Find where the given text appears and provide that cell's center as (x, y) coordinate. 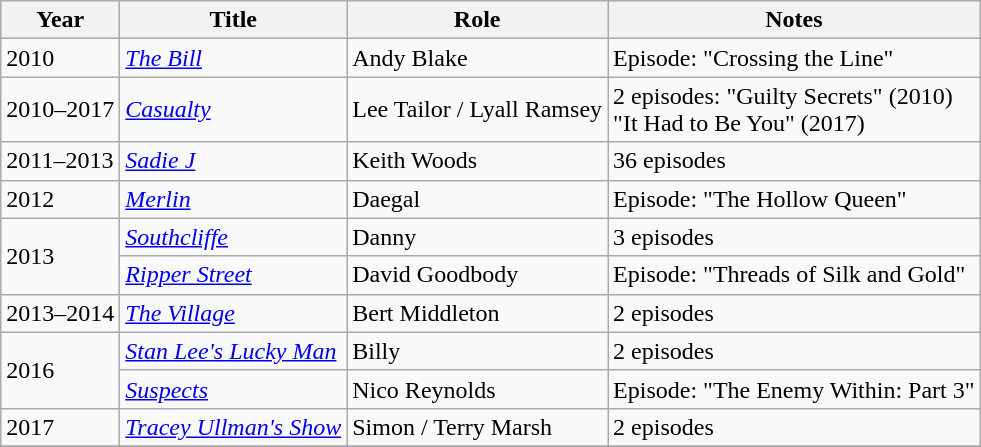
Episode: "The Hollow Queen" (794, 199)
Andy Blake (478, 58)
Southcliffe (234, 237)
Tracey Ullman's Show (234, 427)
Billy (478, 351)
Bert Middleton (478, 313)
Ripper Street (234, 275)
3 episodes (794, 237)
Role (478, 20)
Suspects (234, 389)
2012 (60, 199)
Episode: "The Enemy Within: Part 3" (794, 389)
2013 (60, 256)
Stan Lee's Lucky Man (234, 351)
Episode: "Threads of Silk and Gold" (794, 275)
The Village (234, 313)
Merlin (234, 199)
Year (60, 20)
Notes (794, 20)
Casualty (234, 110)
The Bill (234, 58)
Lee Tailor / Lyall Ramsey (478, 110)
2 episodes: "Guilty Secrets" (2010)"It Had to Be You" (2017) (794, 110)
2011–2013 (60, 161)
Danny (478, 237)
Daegal (478, 199)
36 episodes (794, 161)
2017 (60, 427)
David Goodbody (478, 275)
Nico Reynolds (478, 389)
2016 (60, 370)
Sadie J (234, 161)
Episode: "Crossing the Line" (794, 58)
2010 (60, 58)
2010–2017 (60, 110)
Keith Woods (478, 161)
2013–2014 (60, 313)
Title (234, 20)
Simon / Terry Marsh (478, 427)
